Provide the (X, Y) coordinate of the cell's center where the given text is located.  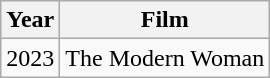
The Modern Woman (165, 58)
2023 (30, 58)
Year (30, 20)
Film (165, 20)
